Find where the given text appears and provide that cell's center as [x, y] coordinate. 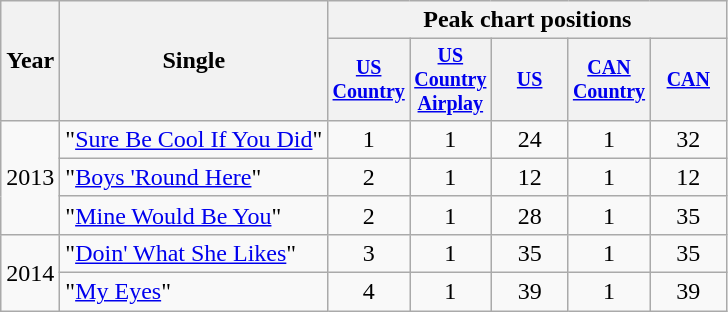
"My Eyes" [194, 292]
Year [30, 61]
"Sure Be Cool If You Did" [194, 139]
3 [369, 253]
24 [530, 139]
CAN [688, 80]
"Boys 'Round Here" [194, 177]
2013 [30, 177]
US Country [369, 80]
US [530, 80]
"Mine Would Be You" [194, 215]
28 [530, 215]
Single [194, 61]
2014 [30, 272]
US Country Airplay [451, 80]
32 [688, 139]
4 [369, 292]
Peak chart positions [528, 20]
"Doin' What She Likes" [194, 253]
CAN Country [609, 80]
